Extract the (x, y) coordinate from the center of the cell holding the provided text.  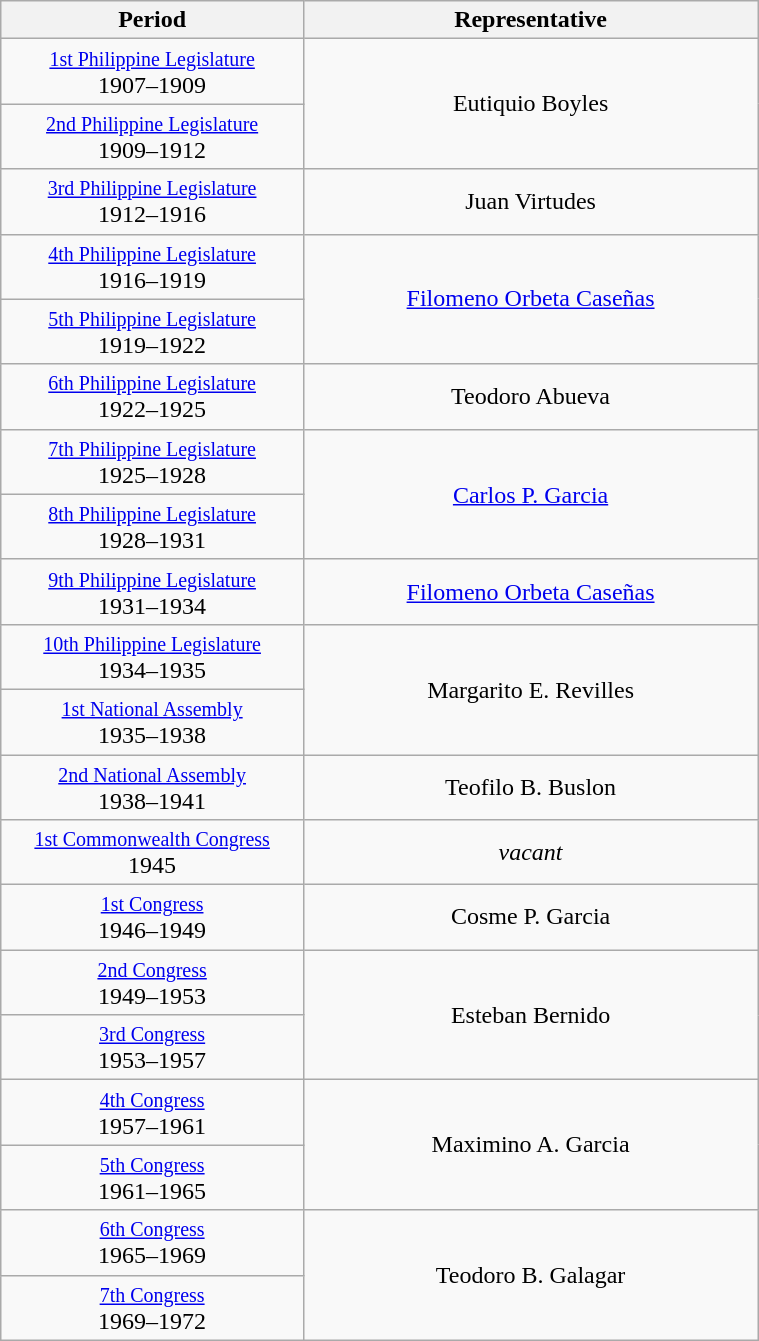
2nd Philippine Legislature1909–1912 (152, 136)
Teofilo B. Buslon (530, 786)
1st Philippine Legislature1907–1909 (152, 72)
3rd Congress1953–1957 (152, 1048)
Esteban Bernido (530, 1015)
9th Philippine Legislature1931–1934 (152, 592)
4th Congress1957–1961 (152, 1112)
8th Philippine Legislature1928–1931 (152, 526)
6th Congress1965–1969 (152, 1242)
Margarito E. Revilles (530, 689)
Period (152, 20)
Juan Virtudes (530, 202)
7th Congress1969–1972 (152, 1308)
6th Philippine Legislature1922–1925 (152, 396)
7th Philippine Legislature1925–1928 (152, 462)
Maximino A. Garcia (530, 1145)
Teodoro Abueva (530, 396)
2nd National Assembly1938–1941 (152, 786)
vacant (530, 852)
1st National Assembly1935–1938 (152, 722)
1st Commonwealth Congress1945 (152, 852)
4th Philippine Legislature1916–1919 (152, 266)
5th Philippine Legislature1919–1922 (152, 332)
5th Congress1961–1965 (152, 1178)
3rd Philippine Legislature1912–1916 (152, 202)
1st Congress1946–1949 (152, 918)
2nd Congress1949–1953 (152, 982)
Carlos P. Garcia (530, 494)
Eutiquio Boyles (530, 104)
Teodoro B. Galagar (530, 1275)
10th Philippine Legislature1934–1935 (152, 656)
Cosme P. Garcia (530, 918)
Representative (530, 20)
